Pinpoint the cell where the given text exists, returning its [X, Y] midpoint coordinate. 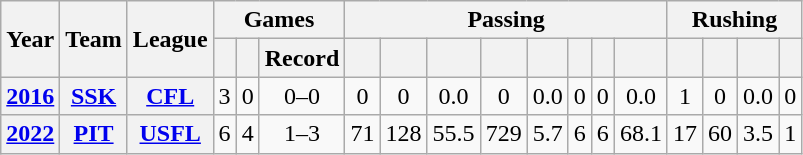
2016 [30, 96]
68.1 [640, 134]
Games [279, 20]
League [170, 39]
Passing [506, 20]
0–0 [302, 96]
2022 [30, 134]
71 [362, 134]
60 [720, 134]
55.5 [454, 134]
3.5 [758, 134]
4 [248, 134]
PIT [94, 134]
1–3 [302, 134]
3 [224, 96]
Record [302, 58]
17 [684, 134]
Team [94, 39]
Year [30, 39]
5.7 [548, 134]
729 [504, 134]
USFL [170, 134]
Rushing [734, 20]
SSK [94, 96]
CFL [170, 96]
128 [404, 134]
